Locate the cell with the specified text and output its [x, y] center coordinate. 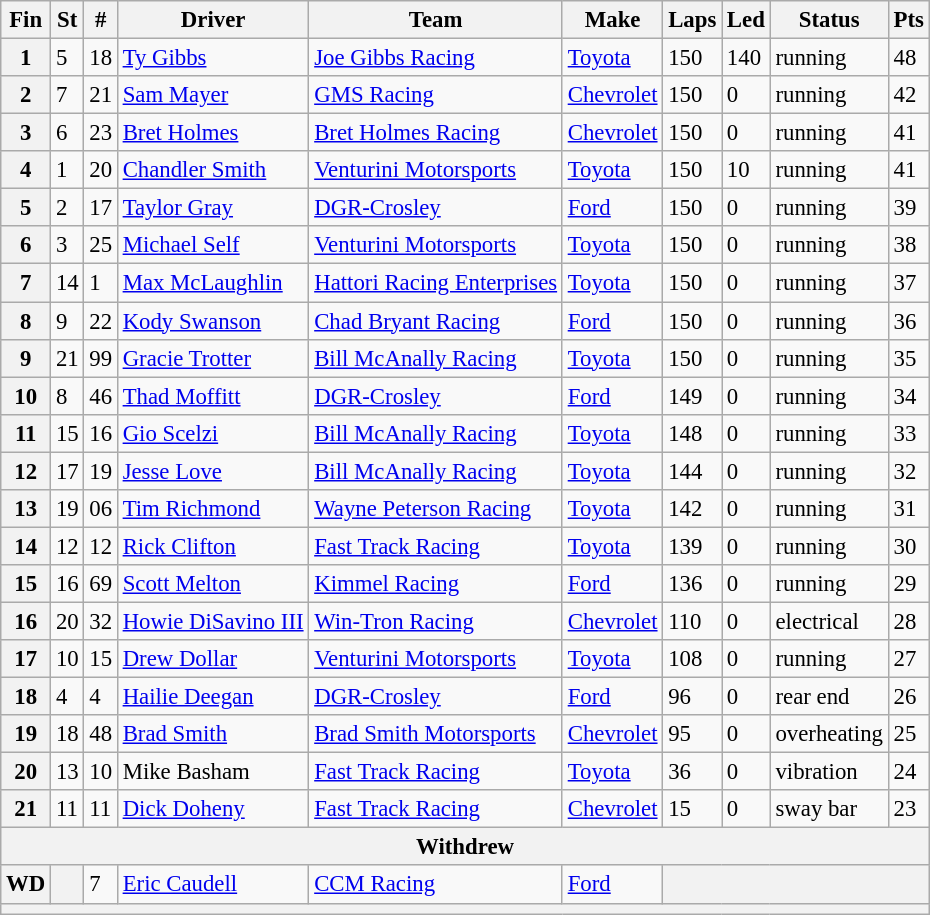
Status [829, 20]
140 [746, 58]
Brad Smith Motorsports [436, 734]
39 [908, 208]
99 [100, 358]
31 [908, 509]
Taylor Gray [213, 208]
46 [100, 396]
Withdrew [466, 847]
St [68, 20]
overheating [829, 734]
148 [692, 433]
35 [908, 358]
Bret Holmes [213, 133]
Gio Scelzi [213, 433]
42 [908, 95]
26 [908, 697]
Ty Gibbs [213, 58]
Joe Gibbs Racing [436, 58]
34 [908, 396]
110 [692, 621]
CCM Racing [436, 885]
Make [612, 20]
# [100, 20]
Led [746, 20]
Bret Holmes Racing [436, 133]
Kody Swanson [213, 321]
Max McLaughlin [213, 283]
37 [908, 283]
Hattori Racing Enterprises [436, 283]
22 [100, 321]
33 [908, 433]
Gracie Trotter [213, 358]
Laps [692, 20]
136 [692, 584]
rear end [829, 697]
96 [692, 697]
144 [692, 471]
WD [26, 885]
Jesse Love [213, 471]
Dick Doheny [213, 809]
Win-Tron Racing [436, 621]
30 [908, 546]
139 [692, 546]
Thad Moffitt [213, 396]
electrical [829, 621]
108 [692, 659]
Driver [213, 20]
Team [436, 20]
Sam Mayer [213, 95]
69 [100, 584]
Chad Bryant Racing [436, 321]
28 [908, 621]
29 [908, 584]
Michael Self [213, 245]
Mike Basham [213, 772]
Chandler Smith [213, 170]
Howie DiSavino III [213, 621]
Hailie Deegan [213, 697]
Wayne Peterson Racing [436, 509]
Brad Smith [213, 734]
95 [692, 734]
Scott Melton [213, 584]
149 [692, 396]
Eric Caudell [213, 885]
vibration [829, 772]
GMS Racing [436, 95]
142 [692, 509]
Rick Clifton [213, 546]
Fin [26, 20]
Pts [908, 20]
27 [908, 659]
38 [908, 245]
Tim Richmond [213, 509]
24 [908, 772]
06 [100, 509]
Drew Dollar [213, 659]
sway bar [829, 809]
Kimmel Racing [436, 584]
